Return (x, y) of the center of cell containing provided text 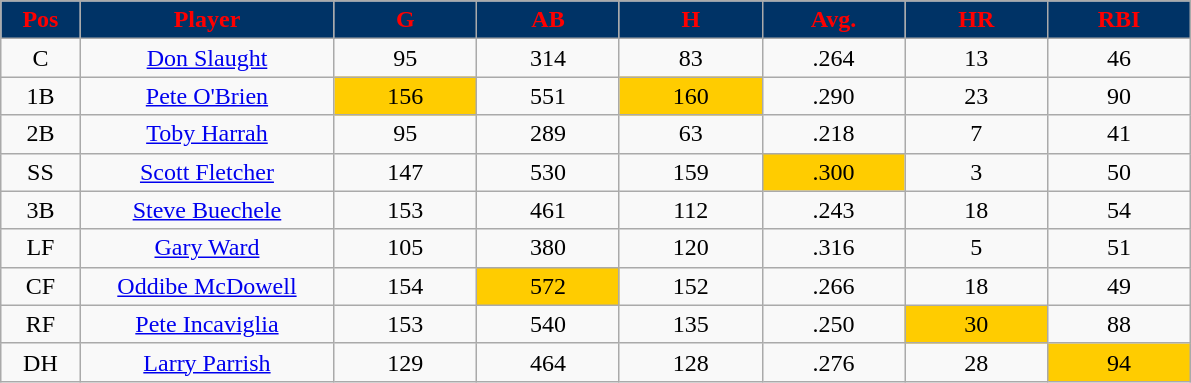
156 (406, 96)
.276 (834, 362)
120 (690, 248)
159 (690, 172)
94 (1120, 362)
.243 (834, 210)
RF (40, 324)
LF (40, 248)
28 (976, 362)
G (406, 20)
289 (548, 134)
C (40, 58)
461 (548, 210)
63 (690, 134)
540 (548, 324)
.266 (834, 286)
.250 (834, 324)
51 (1120, 248)
105 (406, 248)
154 (406, 286)
RBI (1120, 20)
Don Slaught (207, 58)
Avg. (834, 20)
.300 (834, 172)
314 (548, 58)
HR (976, 20)
Steve Buechele (207, 210)
Larry Parrish (207, 362)
SS (40, 172)
Oddibe McDowell (207, 286)
49 (1120, 286)
380 (548, 248)
CF (40, 286)
83 (690, 58)
147 (406, 172)
5 (976, 248)
41 (1120, 134)
AB (548, 20)
46 (1120, 58)
1B (40, 96)
88 (1120, 324)
Pos (40, 20)
464 (548, 362)
160 (690, 96)
3 (976, 172)
90 (1120, 96)
Pete O'Brien (207, 96)
.218 (834, 134)
H (690, 20)
Gary Ward (207, 248)
23 (976, 96)
DH (40, 362)
50 (1120, 172)
129 (406, 362)
128 (690, 362)
135 (690, 324)
7 (976, 134)
152 (690, 286)
551 (548, 96)
.316 (834, 248)
.264 (834, 58)
112 (690, 210)
Player (207, 20)
54 (1120, 210)
.290 (834, 96)
3B (40, 210)
Pete Incaviglia (207, 324)
572 (548, 286)
530 (548, 172)
30 (976, 324)
Toby Harrah (207, 134)
Scott Fletcher (207, 172)
13 (976, 58)
2B (40, 134)
